Scan for the cell matching the given text and deliver its (X, Y) coordinate at center. 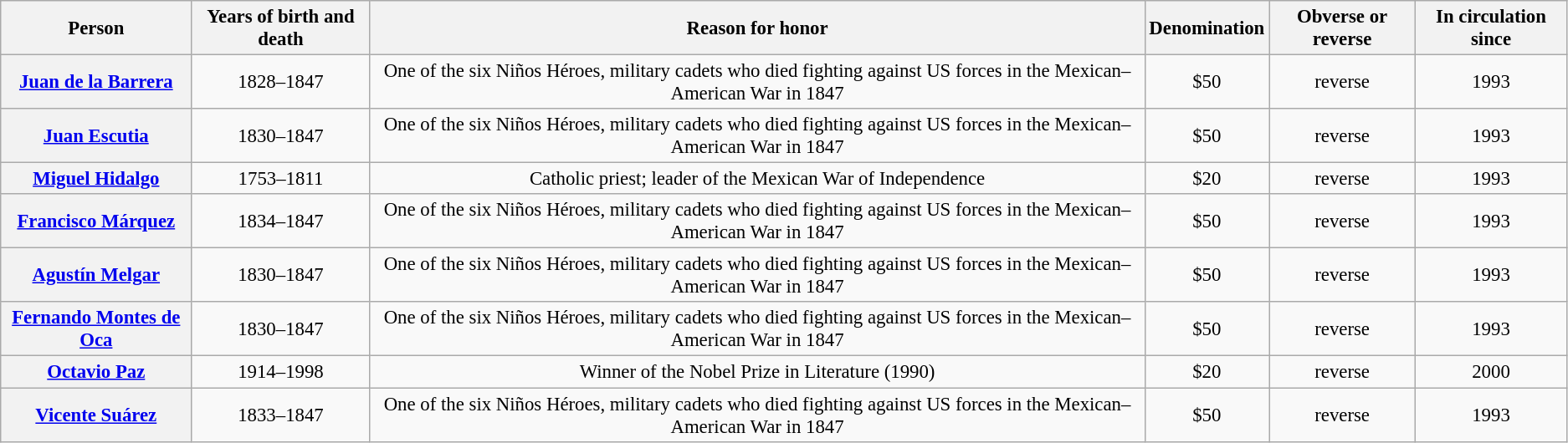
1914–1998 (281, 372)
Vicente Suárez (96, 415)
Denomination (1207, 28)
Obverse or reverse (1342, 28)
Francisco Márquez (96, 221)
2000 (1491, 372)
Person (96, 28)
Octavio Paz (96, 372)
Catholic priest; leader of the Mexican War of Independence (757, 179)
Reason for honor (757, 28)
Winner of the Nobel Prize in Literature (1990) (757, 372)
Miguel Hidalgo (96, 179)
Agustín Melgar (96, 276)
1833–1847 (281, 415)
1753–1811 (281, 179)
In circulation since (1491, 28)
1834–1847 (281, 221)
Years of birth and death (281, 28)
1828–1847 (281, 82)
Juan Escutia (96, 135)
Fernando Montes de Oca (96, 329)
Juan de la Barrera (96, 82)
